Determine the [x, y] coordinate at the center of the cell enclosing the given text.  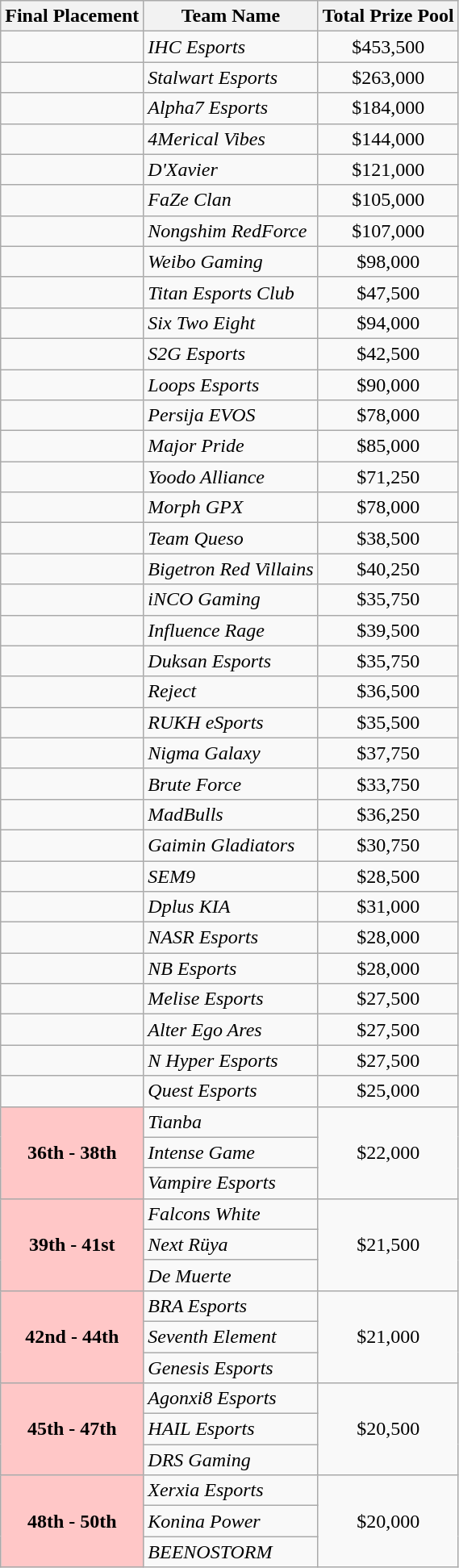
Konina Power [231, 1521]
Nongshim RedForce [231, 231]
$94,000 [388, 323]
Final Placement [73, 16]
$71,250 [388, 477]
N Hyper Esports [231, 1060]
$37,750 [388, 753]
$36,500 [388, 692]
Bigetron Red Villains [231, 569]
iNCO Gaming [231, 600]
Intense Game [231, 1152]
Quest Esports [231, 1091]
$21,500 [388, 1244]
De Muerte [231, 1275]
Seventh Element [231, 1336]
Persija EVOS [231, 416]
$22,000 [388, 1152]
Major Pride [231, 446]
Titan Esports Club [231, 292]
Alter Ego Ares [231, 1030]
Melise Esports [231, 999]
$144,000 [388, 139]
39th - 41st [73, 1244]
$105,000 [388, 200]
$184,000 [388, 108]
Morph GPX [231, 508]
$30,750 [388, 845]
Weibo Gaming [231, 261]
Duksan Esports [231, 661]
48th - 50th [73, 1521]
$85,000 [388, 446]
4Merical Vibes [231, 139]
Gaimin Gladiators [231, 845]
$263,000 [388, 77]
36th - 38th [73, 1152]
Alpha7 Esports [231, 108]
Dplus KIA [231, 907]
Agonxi8 Esports [231, 1399]
Xerxia Esports [231, 1491]
Yoodo Alliance [231, 477]
$36,250 [388, 814]
BRA Esports [231, 1306]
Brute Force [231, 784]
Falcons White [231, 1214]
HAIL Esports [231, 1429]
$42,500 [388, 353]
$39,500 [388, 630]
NB Esports [231, 968]
42nd - 44th [73, 1336]
$28,500 [388, 876]
Total Prize Pool [388, 16]
$35,500 [388, 722]
Vampire Esports [231, 1183]
$33,750 [388, 784]
$38,500 [388, 538]
$90,000 [388, 385]
FaZe Clan [231, 200]
Nigma Galaxy [231, 753]
S2G Esports [231, 353]
DRS Gaming [231, 1460]
$25,000 [388, 1091]
Team Name [231, 16]
$31,000 [388, 907]
Genesis Esports [231, 1368]
Loops Esports [231, 385]
D'Xavier [231, 169]
$98,000 [388, 261]
$20,000 [388, 1521]
Team Queso [231, 538]
$453,500 [388, 47]
Reject [231, 692]
SEM9 [231, 876]
$107,000 [388, 231]
$40,250 [388, 569]
BEENOSTORM [231, 1552]
Six Two Eight [231, 323]
Stalwart Esports [231, 77]
RUKH eSports [231, 722]
$20,500 [388, 1429]
IHC Esports [231, 47]
$21,000 [388, 1336]
Tianba [231, 1122]
Influence Rage [231, 630]
$47,500 [388, 292]
NASR Esports [231, 938]
MadBulls [231, 814]
45th - 47th [73, 1429]
$121,000 [388, 169]
Next Rüya [231, 1244]
